Search for the cell housing the specified text and yield its (X, Y) center coordinate. 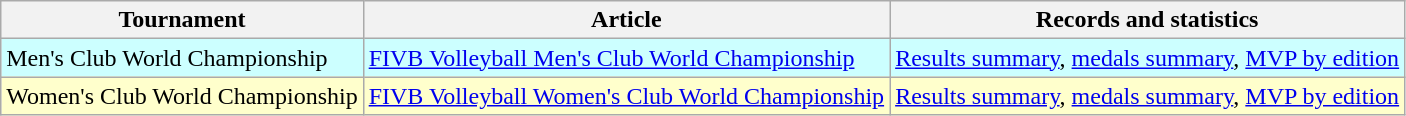
FIVB Volleyball Men's Club World Championship (626, 58)
Women's Club World Championship (182, 96)
Tournament (182, 20)
Men's Club World Championship (182, 58)
Article (626, 20)
Records and statistics (1148, 20)
FIVB Volleyball Women's Club World Championship (626, 96)
